Capture the cell that displays the provided text and extract its [X, Y] central coordinate. 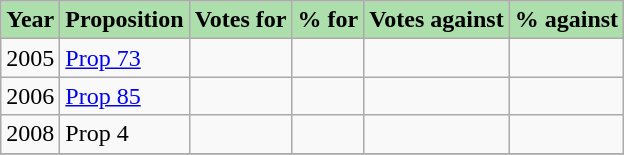
2005 [30, 58]
% against [566, 20]
% for [328, 20]
Prop 73 [124, 58]
2008 [30, 134]
Votes against [437, 20]
Votes for [240, 20]
Proposition [124, 20]
2006 [30, 96]
Year [30, 20]
Prop 85 [124, 96]
Prop 4 [124, 134]
